Find where the given text appears and provide that cell's center as [X, Y] coordinate. 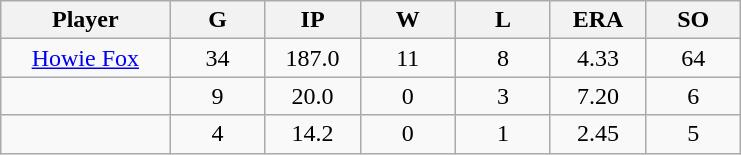
4.33 [598, 58]
187.0 [312, 58]
11 [408, 58]
Howie Fox [86, 58]
W [408, 20]
ERA [598, 20]
7.20 [598, 96]
8 [502, 58]
64 [694, 58]
4 [218, 134]
14.2 [312, 134]
SO [694, 20]
9 [218, 96]
3 [502, 96]
L [502, 20]
IP [312, 20]
1 [502, 134]
34 [218, 58]
6 [694, 96]
Player [86, 20]
5 [694, 134]
20.0 [312, 96]
2.45 [598, 134]
G [218, 20]
